Extract the [x, y] coordinate from the center of the cell holding the provided text.  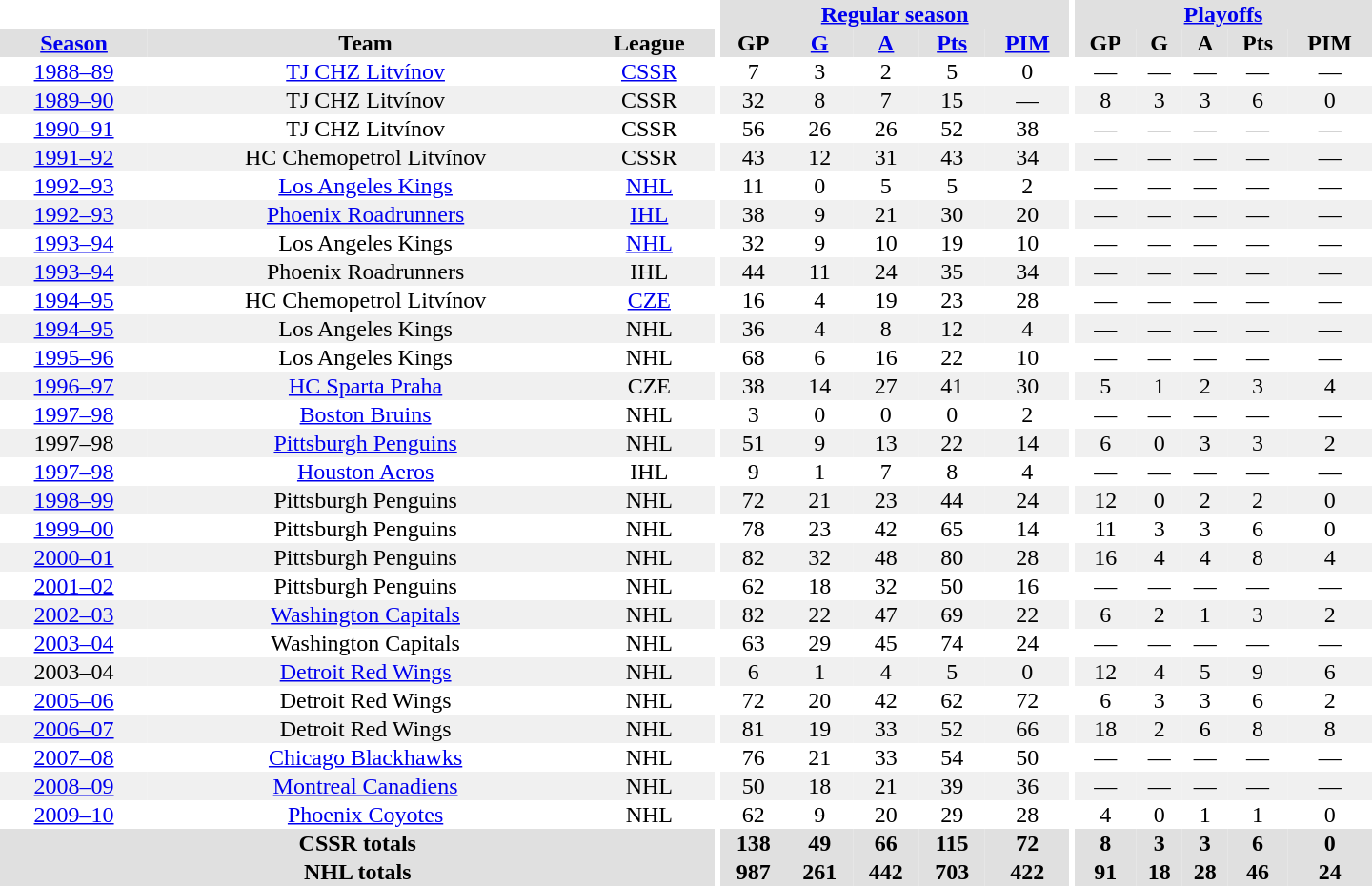
81 [754, 729]
Boston Bruins [366, 414]
27 [886, 386]
1991–92 [74, 157]
Season [74, 43]
Playoffs [1223, 14]
2000–01 [74, 557]
69 [952, 614]
56 [754, 129]
2008–09 [74, 786]
54 [952, 757]
2009–10 [74, 815]
Montreal Canadiens [366, 786]
2006–07 [74, 729]
80 [952, 557]
422 [1027, 872]
HC Sparta Praha [366, 386]
2005–06 [74, 700]
49 [819, 843]
47 [886, 614]
35 [952, 272]
115 [952, 843]
Team [366, 43]
1999–00 [74, 529]
48 [886, 557]
51 [754, 443]
2001–02 [74, 586]
76 [754, 757]
45 [886, 643]
1996–97 [74, 386]
CSSR totals [358, 843]
Phoenix Coyotes [366, 815]
Regular season [896, 14]
2007–08 [74, 757]
2002–03 [74, 614]
Houston Aeros [366, 472]
703 [952, 872]
1990–91 [74, 129]
League [649, 43]
987 [754, 872]
NHL totals [358, 872]
1989–90 [74, 100]
65 [952, 529]
442 [886, 872]
13 [886, 443]
Chicago Blackhawks [366, 757]
1995–96 [74, 357]
68 [754, 357]
1988–89 [74, 71]
78 [754, 529]
1998–99 [74, 500]
46 [1258, 872]
15 [952, 100]
138 [754, 843]
261 [819, 872]
74 [952, 643]
91 [1105, 872]
31 [886, 157]
41 [952, 386]
63 [754, 643]
39 [952, 786]
